Determine the [X, Y] coordinate at the center of the cell enclosing the given text.  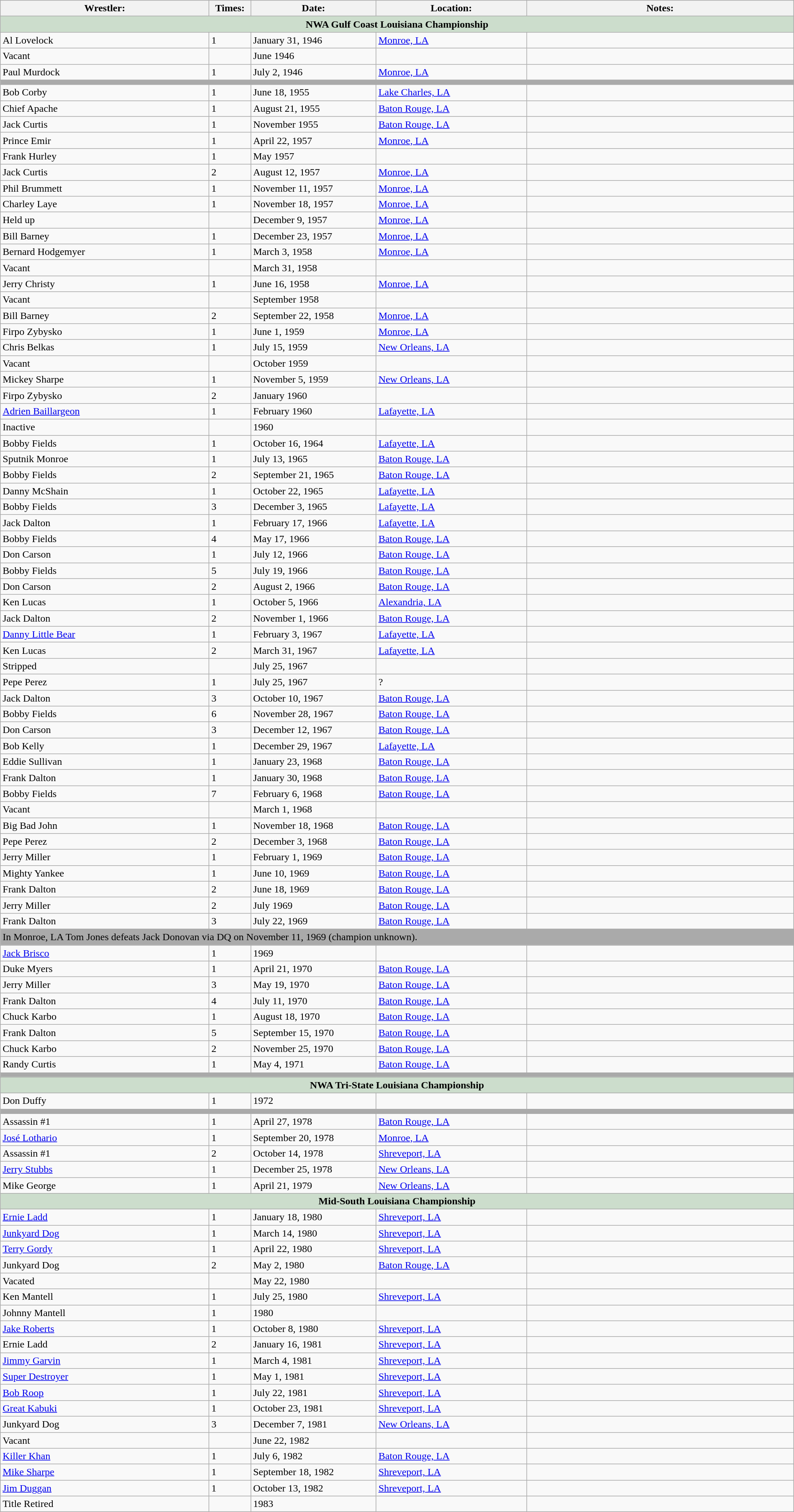
October 10, 1967 [313, 698]
February 3, 1967 [313, 634]
May 4, 1971 [313, 1065]
April 21, 1970 [313, 969]
Killer Khan [105, 1456]
Super Destroyer [105, 1376]
July 15, 1959 [313, 347]
October 14, 1978 [313, 1153]
Great Kabuki [105, 1408]
July 22, 1981 [313, 1392]
May 2, 1980 [313, 1265]
Inactive [105, 427]
October 8, 1980 [313, 1329]
June 18, 1955 [313, 93]
Jim Duggan [105, 1488]
November 18, 1957 [313, 204]
1969 [313, 953]
October 16, 1964 [313, 443]
Prince Emir [105, 140]
March 31, 1958 [313, 268]
Bob Corby [105, 93]
1960 [313, 427]
Don Duffy [105, 1101]
December 29, 1967 [313, 746]
May 22, 1980 [313, 1281]
January 16, 1981 [313, 1345]
August 12, 1957 [313, 172]
December 12, 1967 [313, 730]
Jimmy Garvin [105, 1360]
Jack Brisco [105, 953]
December 23, 1957 [313, 236]
March 4, 1981 [313, 1360]
March 3, 1958 [313, 252]
September 21, 1965 [313, 475]
November 18, 1968 [313, 825]
Mickey Sharpe [105, 379]
Terry Gordy [105, 1249]
July 6, 1982 [313, 1456]
NWA Gulf Coast Louisiana Championship [397, 24]
Bob Roop [105, 1392]
August 21, 1955 [313, 108]
September 1958 [313, 300]
Danny McShain [105, 491]
January 1960 [313, 395]
Alexandria, LA [451, 602]
November 11, 1957 [313, 188]
Ken Mantell [105, 1297]
Eddie Sullivan [105, 762]
July 11, 1970 [313, 1001]
September 22, 1958 [313, 316]
Mike George [105, 1185]
October 5, 1966 [313, 602]
1972 [313, 1101]
Bernard Hodgemyer [105, 252]
Chief Apache [105, 108]
Notes: [660, 8]
February 1, 1969 [313, 857]
September 20, 1978 [313, 1137]
Duke Myers [105, 969]
July 22, 1969 [313, 921]
Lake Charles, LA [451, 93]
Times: [230, 8]
Sputnik Monroe [105, 459]
Bob Kelly [105, 746]
November 25, 1970 [313, 1049]
José Lothario [105, 1137]
? [451, 682]
November 5, 1959 [313, 379]
April 22, 1980 [313, 1249]
1980 [313, 1313]
Frank Hurley [105, 156]
May 1, 1981 [313, 1376]
Wrestler: [105, 8]
Big Bad John [105, 825]
April 21, 1979 [313, 1185]
Date: [313, 8]
June 22, 1982 [313, 1440]
June 1, 1959 [313, 332]
August 18, 1970 [313, 1017]
July 2, 1946 [313, 72]
November 1, 1966 [313, 618]
April 22, 1957 [313, 140]
July 1969 [313, 905]
January 23, 1968 [313, 762]
NWA Tri-State Louisiana Championship [397, 1085]
February 6, 1968 [313, 794]
May 1957 [313, 156]
December 7, 1981 [313, 1424]
April 27, 1978 [313, 1121]
Jake Roberts [105, 1329]
December 25, 1978 [313, 1169]
December 3, 1968 [313, 841]
July 25, 1980 [313, 1297]
December 3, 1965 [313, 507]
May 19, 1970 [313, 985]
January 18, 1980 [313, 1217]
May 17, 1966 [313, 539]
July 19, 1966 [313, 571]
Chris Belkas [105, 347]
November 1955 [313, 124]
7 [230, 794]
Stripped [105, 666]
Vacated [105, 1281]
Al Lovelock [105, 40]
September 15, 1970 [313, 1033]
February 1960 [313, 411]
Mighty Yankee [105, 873]
January 31, 1946 [313, 40]
Mid-South Louisiana Championship [397, 1201]
Held up [105, 220]
Location: [451, 8]
6 [230, 714]
December 9, 1957 [313, 220]
Mike Sharpe [105, 1472]
March 1, 1968 [313, 810]
March 31, 1967 [313, 650]
February 17, 1966 [313, 523]
March 14, 1980 [313, 1233]
October 23, 1981 [313, 1408]
July 12, 1966 [313, 555]
Charley Laye [105, 204]
September 18, 1982 [313, 1472]
Johnny Mantell [105, 1313]
Jerry Christy [105, 284]
June 16, 1958 [313, 284]
July 13, 1965 [313, 459]
Adrien Baillargeon [105, 411]
January 30, 1968 [313, 778]
June 10, 1969 [313, 873]
Phil Brummett [105, 188]
Randy Curtis [105, 1065]
Title Retired [105, 1504]
October 22, 1965 [313, 491]
June 18, 1969 [313, 889]
June 1946 [313, 56]
Jerry Stubbs [105, 1169]
November 28, 1967 [313, 714]
October 13, 1982 [313, 1488]
October 1959 [313, 363]
August 2, 1966 [313, 586]
In Monroe, LA Tom Jones defeats Jack Donovan via DQ on November 11, 1969 (champion unknown). [397, 937]
Danny Little Bear [105, 634]
1983 [313, 1504]
Paul Murdock [105, 72]
